Capture the cell that displays the provided text and extract its (x, y) central coordinate. 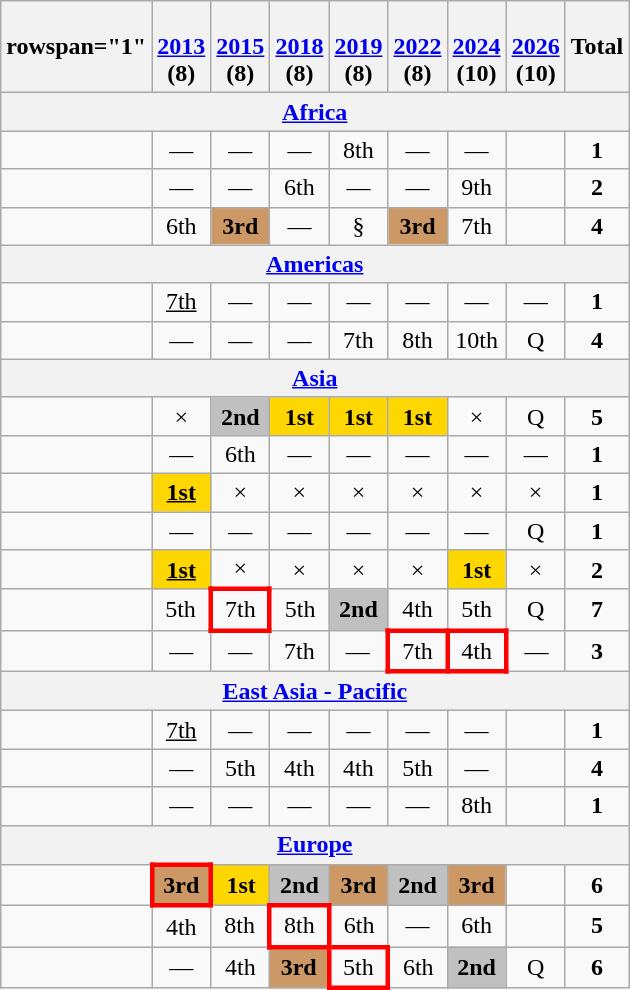
3 (597, 650)
Total (597, 47)
10th (476, 340)
9th (476, 188)
2019(8) (358, 47)
2022(8) (418, 47)
2018(8) (300, 47)
Asia (315, 378)
2015(8) (240, 47)
7 (597, 610)
2024(10) (476, 47)
Americas (315, 264)
2013(8) (182, 47)
2026(10) (536, 47)
§ (358, 226)
Africa (315, 112)
Europe (315, 845)
East Asia - Pacific (315, 691)
rowspan="1" (76, 47)
